Identify which cell holds the provided text, then report its (x, y) central coordinate. 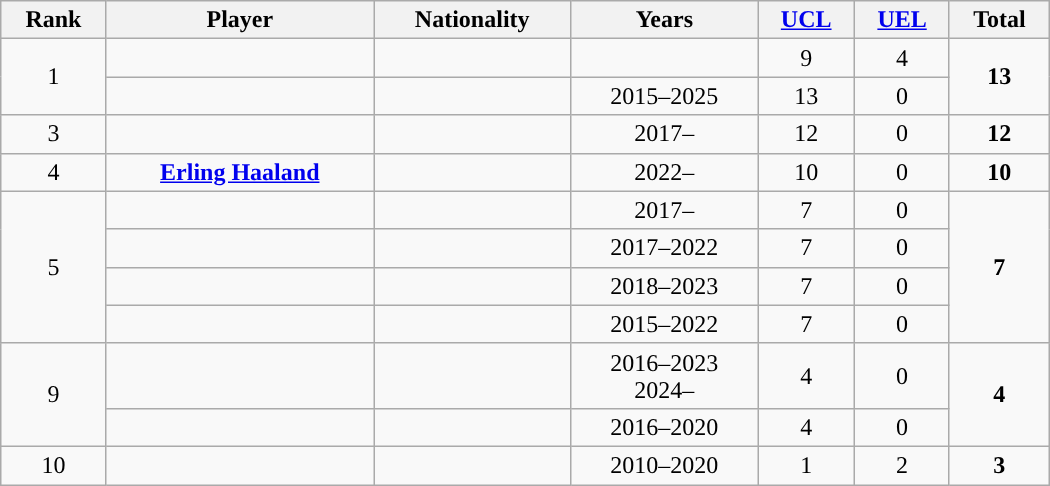
2015–2025 (664, 96)
Nationality (472, 20)
2022– (664, 172)
UEL (902, 20)
2010–2020 (664, 465)
UCL (806, 20)
Total (999, 20)
2015–2022 (664, 324)
Rank (54, 20)
Player (240, 20)
2 (902, 465)
2018–2023 (664, 286)
2017–2022 (664, 248)
Years (664, 20)
Erling Haaland (240, 172)
2016–20232024– (664, 376)
5 (54, 267)
2016–2020 (664, 427)
